Pinpoint the cell where the given text exists, returning its [x, y] midpoint coordinate. 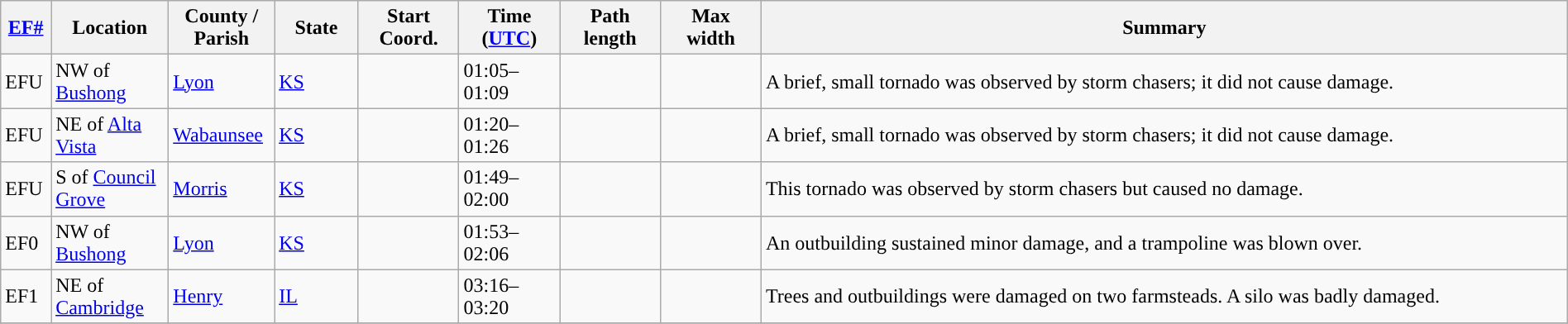
Time (UTC) [509, 28]
Location [110, 28]
01:49–02:00 [509, 188]
Trees and outbuildings were damaged on two farmsteads. A silo was badly damaged. [1164, 296]
Path length [610, 28]
Henry [222, 296]
Wabaunsee [222, 136]
Summary [1164, 28]
Max width [711, 28]
01:20–01:26 [509, 136]
NE of Alta Vista [110, 136]
S of Council Grove [110, 188]
This tornado was observed by storm chasers but caused no damage. [1164, 188]
Start Coord. [409, 28]
IL [317, 296]
EF1 [26, 296]
01:05–01:09 [509, 81]
County / Parish [222, 28]
Morris [222, 188]
03:16–03:20 [509, 296]
EF0 [26, 243]
An outbuilding sustained minor damage, and a trampoline was blown over. [1164, 243]
01:53–02:06 [509, 243]
NE of Cambridge [110, 296]
EF# [26, 28]
State [317, 28]
